Provide the [X, Y] coordinate of the cell's center where the given text is located.  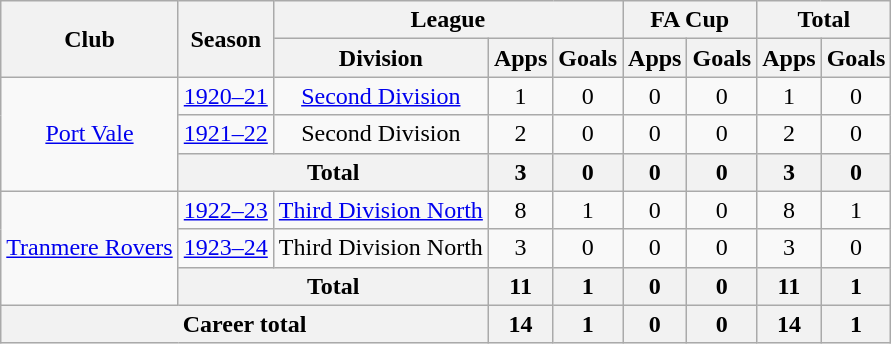
Season [226, 39]
League [448, 20]
Tranmere Rovers [90, 248]
1923–24 [226, 248]
Division [380, 58]
Club [90, 39]
FA Cup [690, 20]
Career total [245, 324]
1922–23 [226, 210]
Port Vale [90, 134]
1920–21 [226, 96]
1921–22 [226, 134]
